Pinpoint the cell where the given text exists, returning its [X, Y] midpoint coordinate. 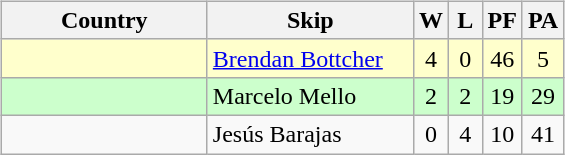
Country [104, 20]
PA [542, 20]
46 [502, 58]
Marcelo Mello [310, 96]
Skip [310, 20]
PF [502, 20]
Brendan Bottcher [310, 58]
10 [502, 134]
5 [542, 58]
L [465, 20]
W [430, 20]
Jesús Barajas [310, 134]
19 [502, 96]
29 [542, 96]
41 [542, 134]
